Find where the given text appears and provide that cell's center as (X, Y) coordinate. 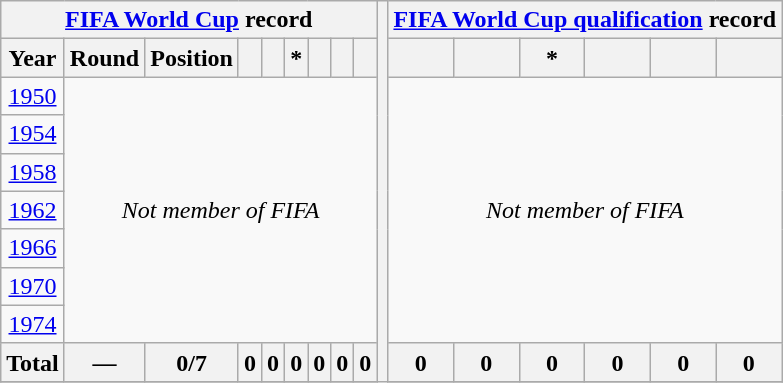
1954 (33, 134)
FIFA World Cup qualification record (585, 20)
0/7 (192, 362)
Round (104, 58)
Position (192, 58)
— (104, 362)
1974 (33, 324)
1958 (33, 172)
1970 (33, 286)
FIFA World Cup record (189, 20)
Year (33, 58)
1962 (33, 210)
Total (33, 362)
1950 (33, 96)
1966 (33, 248)
